For the text-containing cell, return its midpoint in [X, Y] coordinate format. 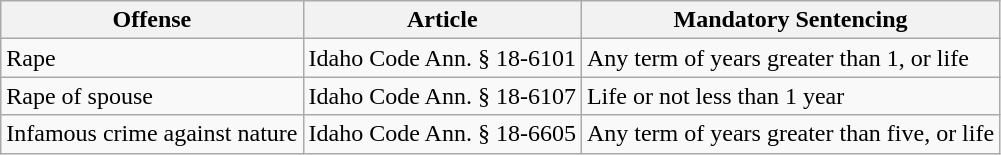
Rape of spouse [152, 96]
Rape [152, 58]
Any term of years greater than five, or life [790, 134]
Idaho Code Ann. § 18-6101 [442, 58]
Article [442, 20]
Any term of years greater than 1, or life [790, 58]
Infamous crime against nature [152, 134]
Life or not less than 1 year [790, 96]
Idaho Code Ann. § 18-6107 [442, 96]
Mandatory Sentencing [790, 20]
Offense [152, 20]
Idaho Code Ann. § 18-6605 [442, 134]
